Identify which cell holds the provided text, then report its (X, Y) central coordinate. 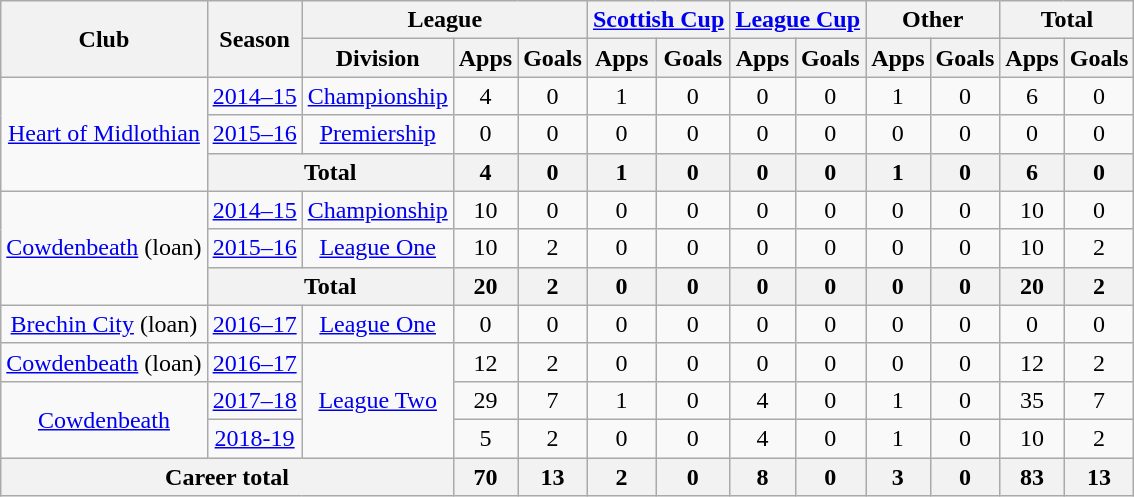
5 (485, 438)
Season (254, 39)
Heart of Midlothian (104, 134)
Division (378, 58)
Scottish Cup (658, 20)
League Cup (798, 20)
3 (898, 477)
Club (104, 39)
70 (485, 477)
Career total (227, 477)
8 (762, 477)
83 (1032, 477)
2018-19 (254, 438)
35 (1032, 400)
Brechin City (loan) (104, 324)
2017–18 (254, 400)
League (444, 20)
Cowdenbeath (104, 419)
29 (485, 400)
Premiership (378, 134)
Other (933, 20)
League Two (378, 400)
